Identify which cell holds the provided text, then report its (X, Y) central coordinate. 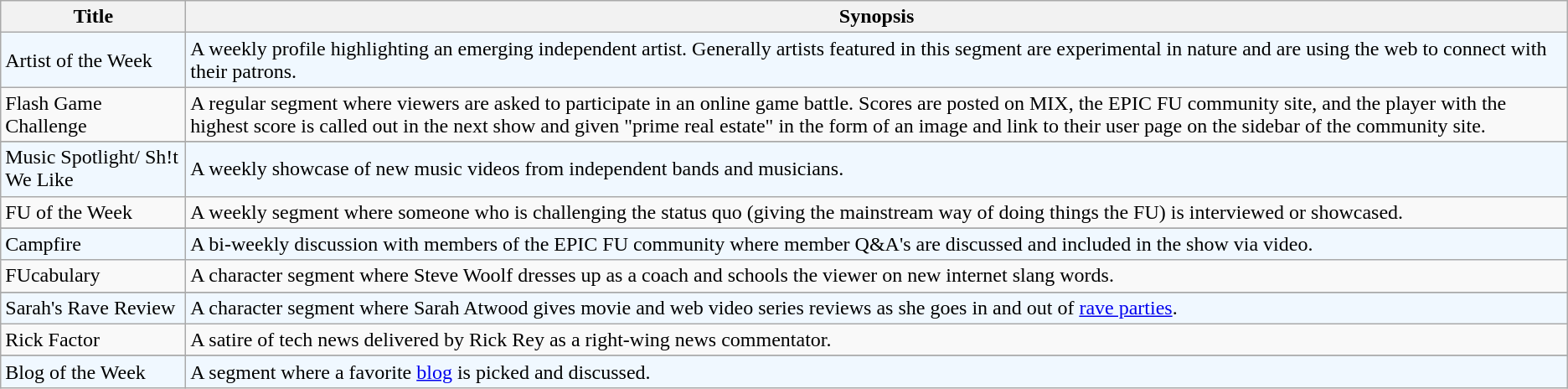
A bi-weekly discussion with members of the EPIC FU community where member Q&A's are discussed and included in the show via video. (876, 244)
Sarah's Rave Review (94, 308)
A character segment where Steve Woolf dresses up as a coach and schools the viewer on new internet slang words. (876, 276)
A segment where a favorite blog is picked and discussed. (876, 371)
A character segment where Sarah Atwood gives movie and web video series reviews as she goes in and out of rave parties. (876, 308)
Rick Factor (94, 340)
Campfire (94, 244)
FUcabulary (94, 276)
Synopsis (876, 17)
Blog of the Week (94, 371)
Music Spotlight/ Sh!t We Like (94, 169)
A weekly segment where someone who is challenging the status quo (giving the mainstream way of doing things the FU) is interviewed or showcased. (876, 212)
FU of the Week (94, 212)
A satire of tech news delivered by Rick Rey as a right-wing news commentator. (876, 340)
A weekly showcase of new music videos from independent bands and musicians. (876, 169)
Artist of the Week (94, 60)
Title (94, 17)
Flash Game Challenge (94, 114)
